Return the (X, Y) coordinate for the center point of the cell that contains the specified text.  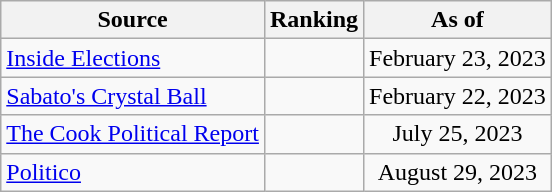
The Cook Political Report (133, 134)
Politico (133, 172)
Ranking (314, 20)
Sabato's Crystal Ball (133, 96)
February 23, 2023 (458, 58)
August 29, 2023 (458, 172)
Source (133, 20)
Inside Elections (133, 58)
February 22, 2023 (458, 96)
July 25, 2023 (458, 134)
As of (458, 20)
